From the cell containing the given text, extract its center point as [X, Y] coordinate. 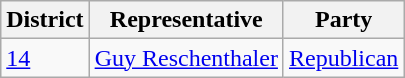
Guy Reschenthaler [186, 58]
Representative [186, 20]
District [45, 20]
Party [343, 20]
Republican [343, 58]
14 [45, 58]
